Provide the [x, y] coordinate of the cell's center where the given text is located.  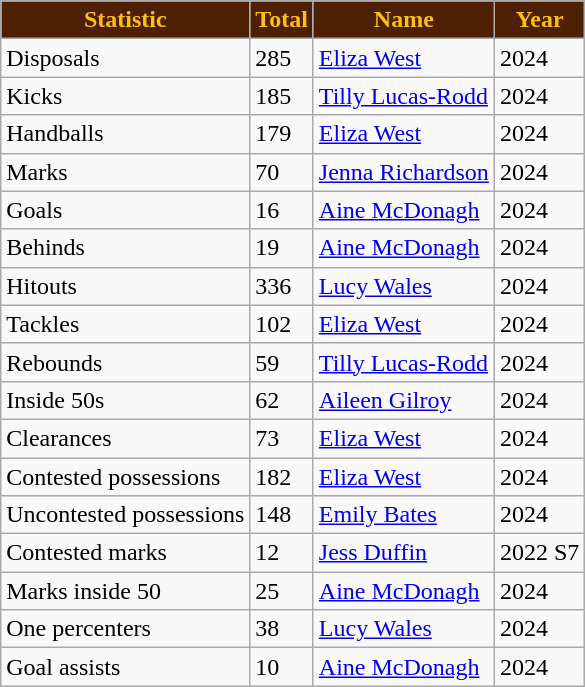
185 [282, 96]
179 [282, 134]
148 [282, 515]
Year [539, 20]
Marks [126, 172]
10 [282, 667]
Inside 50s [126, 400]
73 [282, 438]
Tackles [126, 324]
285 [282, 58]
25 [282, 591]
102 [282, 324]
Clearances [126, 438]
Rebounds [126, 362]
Behinds [126, 248]
12 [282, 553]
Jess Duffin [404, 553]
19 [282, 248]
182 [282, 477]
Disposals [126, 58]
Goals [126, 210]
Contested possessions [126, 477]
Handballs [126, 134]
38 [282, 629]
Statistic [126, 20]
One percenters [126, 629]
Uncontested possessions [126, 515]
Kicks [126, 96]
Marks inside 50 [126, 591]
Hitouts [126, 286]
Jenna Richardson [404, 172]
Aileen Gilroy [404, 400]
59 [282, 362]
70 [282, 172]
Contested marks [126, 553]
62 [282, 400]
Goal assists [126, 667]
Name [404, 20]
Total [282, 20]
Emily Bates [404, 515]
336 [282, 286]
16 [282, 210]
2022 S7 [539, 553]
